Return [x, y] of the center of cell containing provided text 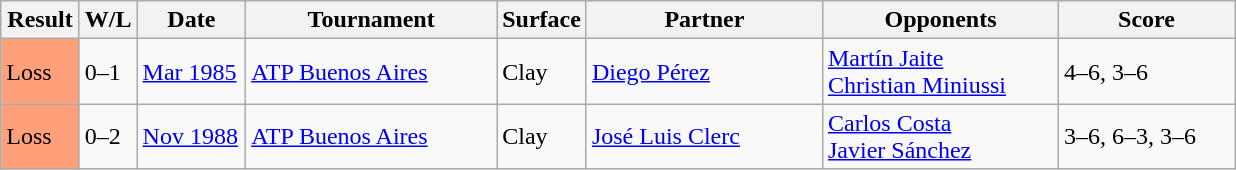
José Luis Clerc [704, 136]
3–6, 6–3, 3–6 [1147, 136]
Opponents [940, 20]
Martín Jaite Christian Miniussi [940, 72]
0–2 [108, 136]
Carlos Costa Javier Sánchez [940, 136]
Result [40, 20]
Partner [704, 20]
Tournament [372, 20]
Date [192, 20]
W/L [108, 20]
Score [1147, 20]
Mar 1985 [192, 72]
Nov 1988 [192, 136]
0–1 [108, 72]
4–6, 3–6 [1147, 72]
Surface [542, 20]
Diego Pérez [704, 72]
